Detect which cell encompasses the target text, then output its (x, y) center coordinate. 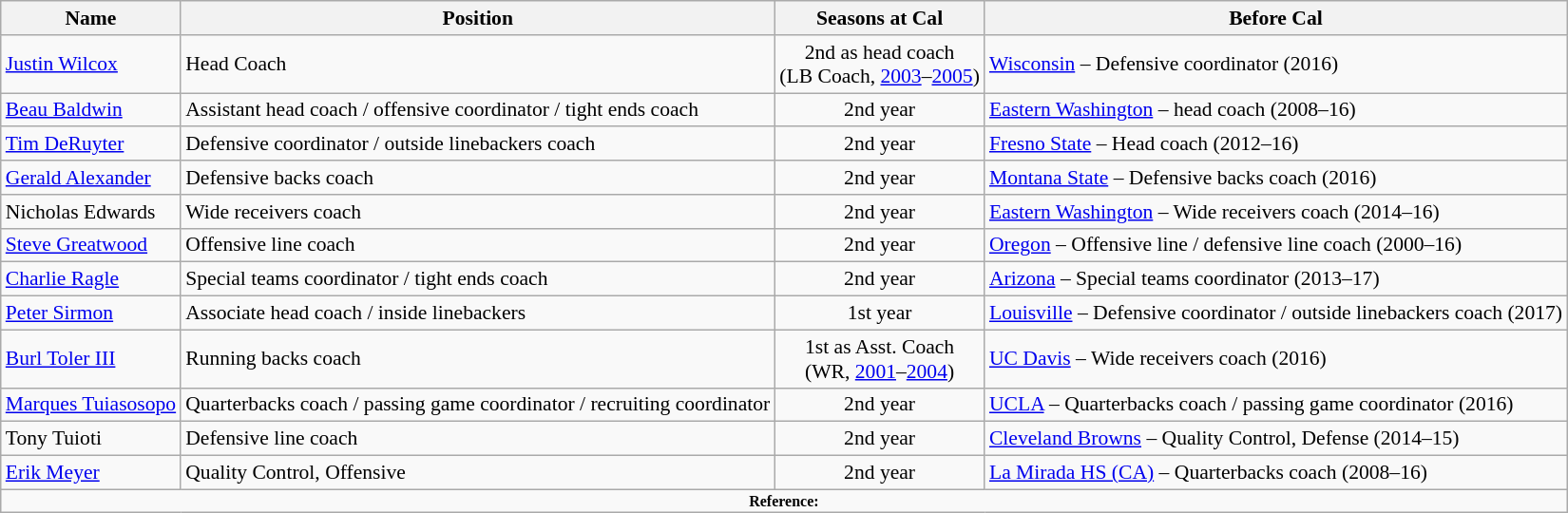
Special teams coordinator / tight ends coach (477, 279)
1st as Asst. Coach (WR, 2001–2004) (880, 359)
Defensive line coach (477, 439)
Name (91, 18)
Gerald Alexander (91, 178)
Tony Tuioti (91, 439)
Assistant head coach / offensive coordinator / tight ends coach (477, 110)
Justin Wilcox (91, 65)
Tim DeRuyter (91, 144)
Running backs coach (477, 359)
Offensive line coach (477, 245)
Oregon – Offensive line / defensive line coach (2000–16) (1275, 245)
La Mirada HS (CA) – Quarterbacks coach (2008–16) (1275, 473)
Burl Toler III (91, 359)
Quality Control, Offensive (477, 473)
Reference: (784, 501)
Louisville – Defensive coordinator / outside linebackers coach (2017) (1275, 313)
Before Cal (1275, 18)
Steve Greatwood (91, 245)
Head Coach (477, 65)
Arizona – Special teams coordinator (2013–17) (1275, 279)
Eastern Washington – Wide receivers coach (2014–16) (1275, 212)
Seasons at Cal (880, 18)
Nicholas Edwards (91, 212)
Position (477, 18)
Quarterbacks coach / passing game coordinator / recruiting coordinator (477, 405)
Defensive backs coach (477, 178)
Fresno State – Head coach (2012–16) (1275, 144)
2nd as head coach (LB Coach, 2003–2005) (880, 65)
Peter Sirmon (91, 313)
Wide receivers coach (477, 212)
Cleveland Browns – Quality Control, Defense (2014–15) (1275, 439)
Defensive coordinator / outside linebackers coach (477, 144)
1st year (880, 313)
Charlie Ragle (91, 279)
Wisconsin – Defensive coordinator (2016) (1275, 65)
UC Davis – Wide receivers coach (2016) (1275, 359)
Montana State – Defensive backs coach (2016) (1275, 178)
Erik Meyer (91, 473)
UCLA – Quarterbacks coach / passing game coordinator (2016) (1275, 405)
Marques Tuiasosopo (91, 405)
Associate head coach / inside linebackers (477, 313)
Beau Baldwin (91, 110)
Eastern Washington – head coach (2008–16) (1275, 110)
